Search for the cell housing the specified text and yield its (x, y) center coordinate. 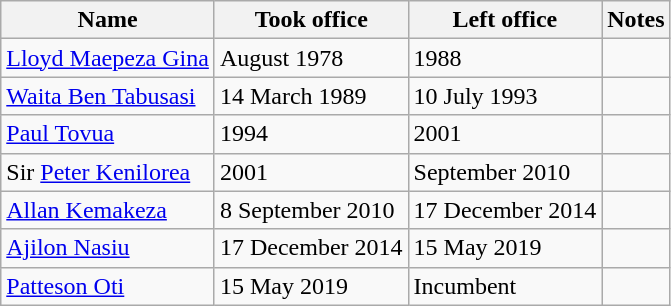
1994 (311, 134)
Name (108, 20)
August 1978 (311, 58)
Patteson Oti (108, 286)
Paul Tovua (108, 134)
8 September 2010 (311, 210)
Sir Peter Kenilorea (108, 172)
1988 (505, 58)
Lloyd Maepeza Gina (108, 58)
Took office (311, 20)
14 March 1989 (311, 96)
Left office (505, 20)
Allan Kemakeza (108, 210)
10 July 1993 (505, 96)
Waita Ben Tabusasi (108, 96)
September 2010 (505, 172)
Incumbent (505, 286)
Notes (636, 20)
Ajilon Nasiu (108, 248)
